Output the (X, Y) coordinate of the center of the cell containing the given text.  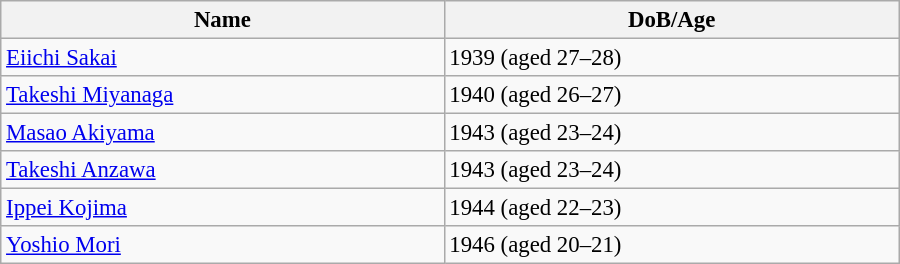
1939 (aged 27–28) (672, 58)
Masao Akiyama (222, 133)
Ippei Kojima (222, 208)
DoB/Age (672, 20)
Yoshio Mori (222, 245)
1946 (aged 20–21) (672, 245)
Eiichi Sakai (222, 58)
Takeshi Anzawa (222, 170)
1940 (aged 26–27) (672, 95)
Name (222, 20)
1944 (aged 22–23) (672, 208)
Takeshi Miyanaga (222, 95)
